Identify which cell holds the provided text, then report its (x, y) central coordinate. 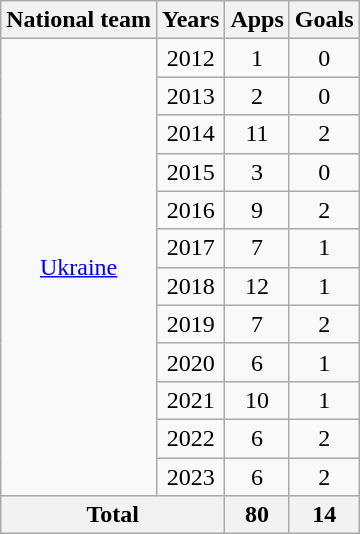
11 (257, 134)
14 (324, 515)
2013 (190, 96)
10 (257, 400)
2014 (190, 134)
2019 (190, 324)
2021 (190, 400)
2012 (190, 58)
2015 (190, 172)
Years (190, 20)
12 (257, 286)
Total (113, 515)
Ukraine (79, 268)
National team (79, 20)
3 (257, 172)
2018 (190, 286)
2020 (190, 362)
2023 (190, 477)
9 (257, 210)
Apps (257, 20)
80 (257, 515)
2017 (190, 248)
2022 (190, 438)
Goals (324, 20)
2016 (190, 210)
